Search for the cell housing the specified text and yield its [X, Y] center coordinate. 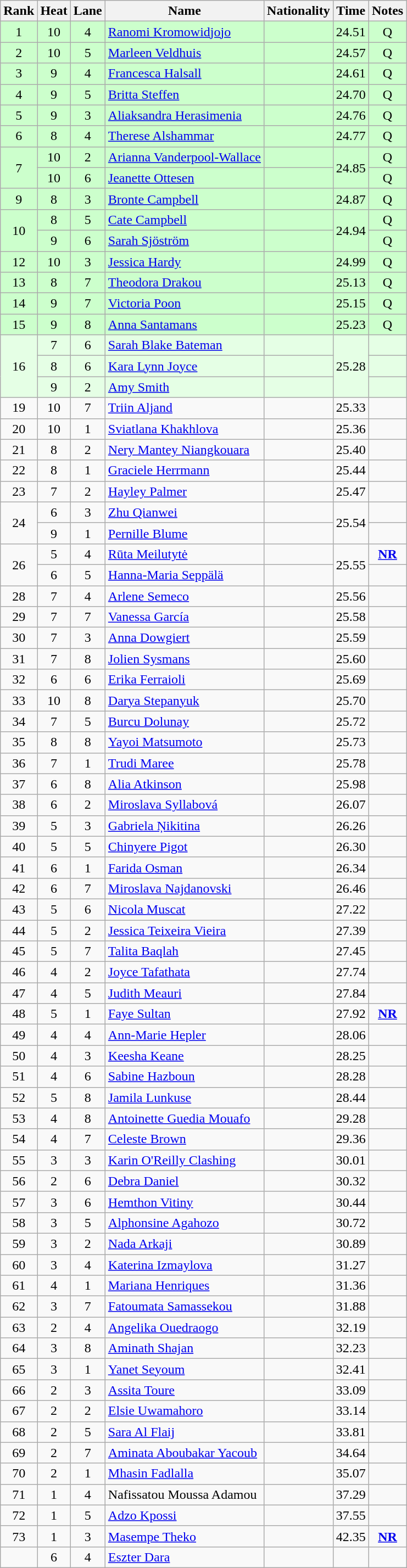
30 [19, 638]
26.30 [350, 847]
54 [19, 1139]
Amy Smith [185, 387]
Sviatlana Khakhlova [185, 429]
25.73 [350, 742]
25.44 [350, 471]
Yanet Seyoum [185, 1369]
30.32 [350, 1181]
32.19 [350, 1328]
24.85 [350, 167]
Adzo Kpossi [185, 1515]
49 [19, 1035]
25.69 [350, 680]
Graciele Herrmann [185, 471]
26.26 [350, 826]
61 [19, 1286]
Sara Al Flaij [185, 1432]
27.45 [350, 951]
48 [19, 1014]
Alia Atkinson [185, 784]
57 [19, 1202]
32 [19, 680]
52 [19, 1097]
Nery Mantey Niangkouara [185, 450]
Bronte Campbell [185, 199]
25.55 [350, 564]
Elsie Uwamahoro [185, 1411]
Ranomi Kromowidjojo [185, 32]
Therese Alshammar [185, 136]
27.92 [350, 1014]
46 [19, 972]
37.55 [350, 1515]
Name [185, 11]
25.70 [350, 701]
25.56 [350, 596]
25.15 [350, 304]
Nada Arkaji [185, 1244]
Arlene Semeco [185, 596]
25.40 [350, 450]
56 [19, 1181]
Celeste Brown [185, 1139]
Masempe Theko [185, 1536]
16 [19, 366]
Fatoumata Samassekou [185, 1307]
44 [19, 931]
Jessica Teixeira Vieira [185, 931]
Lane [88, 11]
30.44 [350, 1202]
65 [19, 1369]
60 [19, 1264]
35.07 [350, 1474]
Jessica Hardy [185, 262]
Hemthon Vitiny [185, 1202]
31.88 [350, 1307]
Ann-Marie Hepler [185, 1035]
Vanessa García [185, 617]
30.01 [350, 1160]
33.14 [350, 1411]
Karin O'Reilly Clashing [185, 1160]
34.64 [350, 1453]
39 [19, 826]
62 [19, 1307]
29 [19, 617]
24.76 [350, 115]
Zhu Qianwei [185, 512]
Jeanette Ottesen [185, 178]
Chinyere Pigot [185, 847]
43 [19, 909]
19 [19, 408]
66 [19, 1390]
22 [19, 471]
12 [19, 262]
Trudi Maree [185, 763]
Antoinette Guedia Mouafo [185, 1118]
42 [19, 888]
35 [19, 742]
Farida Osman [185, 867]
Darya Stepanyuk [185, 701]
68 [19, 1432]
28.25 [350, 1056]
Britta Steffen [185, 94]
24.61 [350, 74]
24.99 [350, 262]
Jamila Lunkuse [185, 1097]
Jolien Sysmans [185, 659]
25.28 [350, 366]
25.78 [350, 763]
33.09 [350, 1390]
Sarah Blake Bateman [185, 345]
Burcu Dolunay [185, 721]
Erika Ferraioli [185, 680]
42.35 [350, 1536]
Nicola Muscat [185, 909]
63 [19, 1328]
Aminata Aboubakar Yacoub [185, 1453]
33 [19, 701]
Assita Toure [185, 1390]
Yayoi Matsumoto [185, 742]
25.59 [350, 638]
Rūta Meilutytė [185, 554]
15 [19, 324]
24.57 [350, 53]
Hayley Palmer [185, 491]
Mariana Henriques [185, 1286]
Anna Santamans [185, 324]
28.28 [350, 1077]
73 [19, 1536]
32.41 [350, 1369]
33.81 [350, 1432]
Kara Lynn Joyce [185, 366]
Victoria Poon [185, 304]
67 [19, 1411]
24.77 [350, 136]
37 [19, 784]
31.36 [350, 1286]
Nafissatou Moussa Adamou [185, 1494]
Keesha Keane [185, 1056]
28 [19, 596]
29.28 [350, 1118]
26.34 [350, 867]
40 [19, 847]
27.39 [350, 931]
27.84 [350, 993]
27.22 [350, 909]
26.46 [350, 888]
51 [19, 1077]
72 [19, 1515]
38 [19, 805]
36 [19, 763]
30.89 [350, 1244]
Sarah Sjöström [185, 240]
50 [19, 1056]
Miroslava Syllabová [185, 805]
25.23 [350, 324]
28.06 [350, 1035]
71 [19, 1494]
Angelika Ouedraogo [185, 1328]
Faye Sultan [185, 1014]
25.60 [350, 659]
24 [19, 523]
Anna Dowgiert [185, 638]
Notes [387, 11]
Time [350, 11]
27.74 [350, 972]
25.47 [350, 491]
Aliaksandra Herasimenia [185, 115]
Triin Aljand [185, 408]
34 [19, 721]
Miroslava Najdanovski [185, 888]
53 [19, 1118]
64 [19, 1348]
47 [19, 993]
Francesca Halsall [185, 74]
59 [19, 1244]
Nationality [299, 11]
Cate Campbell [185, 220]
24.87 [350, 199]
Gabriela Ņikitina [185, 826]
Alphonsine Agahozo [185, 1223]
31 [19, 659]
30.72 [350, 1223]
26 [19, 564]
45 [19, 951]
69 [19, 1453]
37.29 [350, 1494]
31.27 [350, 1264]
Debra Daniel [185, 1181]
Hanna-Maria Seppälä [185, 575]
Arianna Vanderpool-Wallace [185, 157]
20 [19, 429]
23 [19, 491]
Theodora Drakou [185, 283]
25.36 [350, 429]
58 [19, 1223]
Pernille Blume [185, 533]
25.98 [350, 784]
55 [19, 1160]
Heat [54, 11]
25.33 [350, 408]
Sabine Hazboun [185, 1077]
Aminath Shajan [185, 1348]
Marleen Veldhuis [185, 53]
24.70 [350, 94]
32.23 [350, 1348]
25.58 [350, 617]
Judith Meauri [185, 993]
41 [19, 867]
25.13 [350, 283]
14 [19, 304]
Mhasin Fadlalla [185, 1474]
13 [19, 283]
26.07 [350, 805]
21 [19, 450]
Talita Baqlah [185, 951]
70 [19, 1474]
24.51 [350, 32]
Joyce Tafathata [185, 972]
Eszter Dara [185, 1557]
Rank [19, 11]
25.72 [350, 721]
Katerina Izmaylova [185, 1264]
29.36 [350, 1139]
28.44 [350, 1097]
25.54 [350, 523]
24.94 [350, 230]
